Locate the cell with the specified text and output its [x, y] center coordinate. 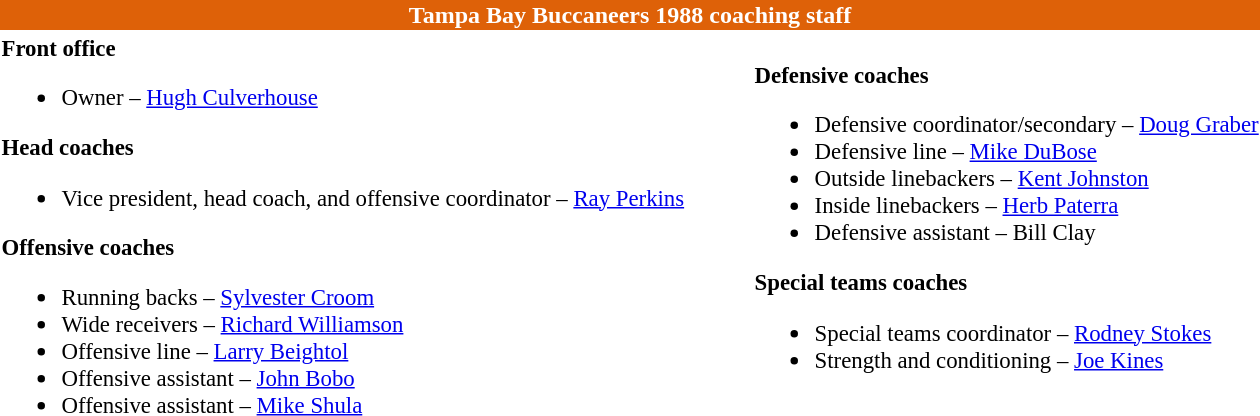
Tampa Bay Buccaneers 1988 coaching staff [630, 15]
